From the cell containing the given text, extract its center point as [X, Y] coordinate. 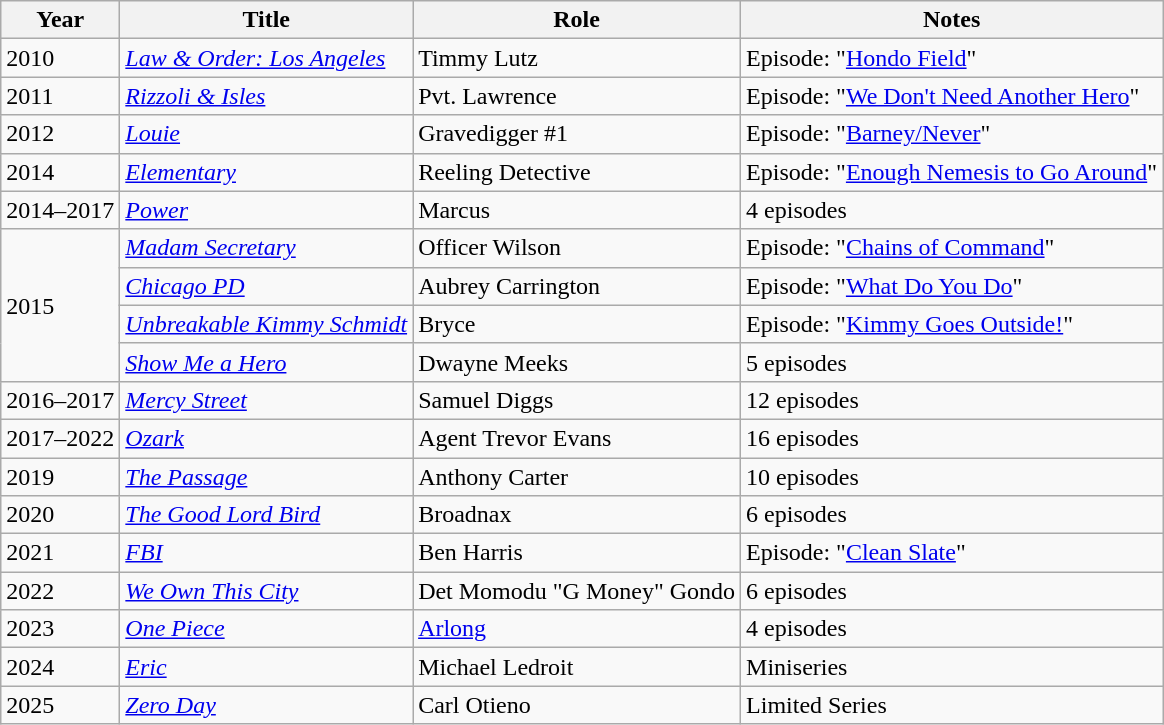
FBI [266, 553]
Show Me a Hero [266, 362]
Episode: "Barney/Never" [952, 134]
Law & Order: Los Angeles [266, 58]
Episode: "Clean Slate" [952, 553]
Role [577, 20]
Michael Ledroit [577, 667]
Episode: "Enough Nemesis to Go Around" [952, 172]
2021 [60, 553]
Aubrey Carrington [577, 286]
Limited Series [952, 705]
Eric [266, 667]
Episode: "What Do You Do" [952, 286]
Det Momodu "G Money" Gondo [577, 591]
Agent Trevor Evans [577, 438]
The Good Lord Bird [266, 515]
2016–2017 [60, 400]
2012 [60, 134]
2014–2017 [60, 210]
Officer Wilson [577, 248]
Reeling Detective [577, 172]
Madam Secretary [266, 248]
Rizzoli & Isles [266, 96]
Anthony Carter [577, 477]
Episode: "Kimmy Goes Outside!" [952, 324]
Title [266, 20]
Mercy Street [266, 400]
Timmy Lutz [577, 58]
Ben Harris [577, 553]
Power [266, 210]
Broadnax [577, 515]
Unbreakable Kimmy Schmidt [266, 324]
Pvt. Lawrence [577, 96]
Episode: "We Don't Need Another Hero" [952, 96]
10 episodes [952, 477]
Marcus [577, 210]
Samuel Diggs [577, 400]
Dwayne Meeks [577, 362]
Notes [952, 20]
2022 [60, 591]
2010 [60, 58]
Louie [266, 134]
Miniseries [952, 667]
2017–2022 [60, 438]
The Passage [266, 477]
2014 [60, 172]
2020 [60, 515]
Year [60, 20]
Carl Otieno [577, 705]
Gravedigger #1 [577, 134]
Arlong [577, 629]
One Piece [266, 629]
5 episodes [952, 362]
Episode: "Hondo Field" [952, 58]
2019 [60, 477]
Bryce [577, 324]
2011 [60, 96]
Ozark [266, 438]
2025 [60, 705]
12 episodes [952, 400]
2015 [60, 305]
Chicago PD [266, 286]
Zero Day [266, 705]
2023 [60, 629]
2024 [60, 667]
We Own This City [266, 591]
Episode: "Chains of Command" [952, 248]
Elementary [266, 172]
16 episodes [952, 438]
